Return the (x, y) coordinate for the center point of the cell that contains the specified text.  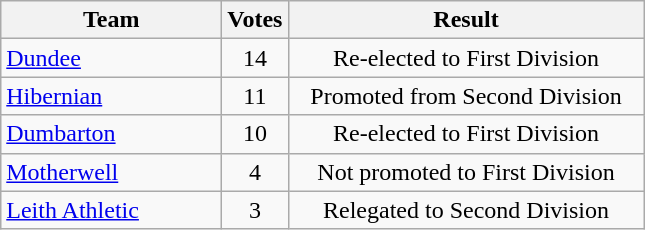
Dumbarton (112, 134)
11 (255, 96)
Result (466, 20)
Motherwell (112, 172)
Not promoted to First Division (466, 172)
Relegated to Second Division (466, 210)
14 (255, 58)
Votes (255, 20)
Promoted from Second Division (466, 96)
4 (255, 172)
Leith Athletic (112, 210)
Hibernian (112, 96)
Team (112, 20)
10 (255, 134)
Dundee (112, 58)
3 (255, 210)
